Search for the cell housing the specified text and yield its (x, y) center coordinate. 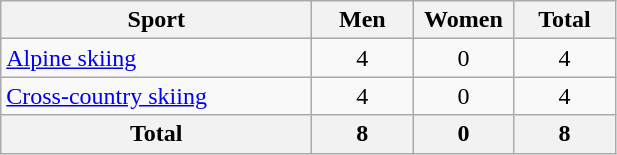
Alpine skiing (156, 58)
Women (464, 20)
Sport (156, 20)
Men (362, 20)
Cross-country skiing (156, 96)
